Return [x, y] of the center of cell containing provided text 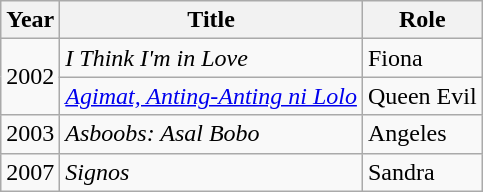
Year [30, 20]
Agimat, Anting-Anting ni Lolo [212, 96]
Fiona [422, 58]
2003 [30, 134]
Sandra [422, 172]
2002 [30, 77]
Queen Evil [422, 96]
Title [212, 20]
Role [422, 20]
Angeles [422, 134]
Asboobs: Asal Bobo [212, 134]
I Think I'm in Love [212, 58]
2007 [30, 172]
Signos [212, 172]
